Return the [x, y] coordinate for the center point of the cell that contains the specified text.  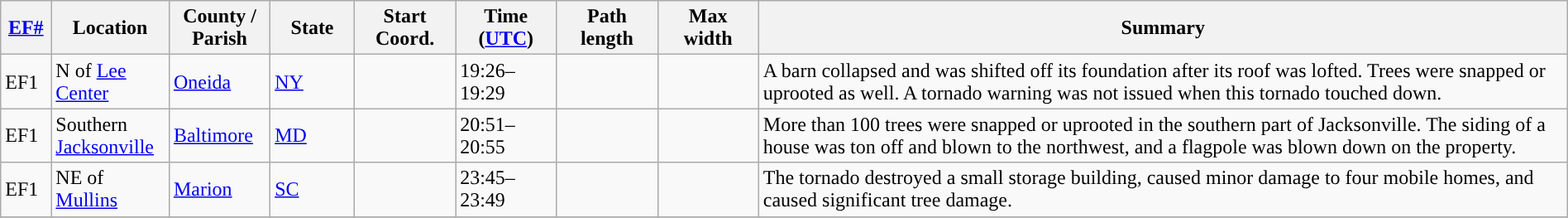
20:51–20:55 [506, 136]
Oneida [219, 81]
Start Coord. [404, 28]
NY [313, 81]
Baltimore [219, 136]
Time (UTC) [506, 28]
EF# [26, 28]
Max width [708, 28]
County / Parish [219, 28]
The tornado destroyed a small storage building, caused minor damage to four mobile homes, and caused significant tree damage. [1163, 189]
NE of Mullins [111, 189]
Location [111, 28]
N of Lee Center [111, 81]
MD [313, 136]
SC [313, 189]
19:26–19:29 [506, 81]
Southern Jacksonville [111, 136]
State [313, 28]
Path length [607, 28]
23:45–23:49 [506, 189]
Summary [1163, 28]
Marion [219, 189]
